Extract the [x, y] coordinate from the center of the cell holding the provided text.  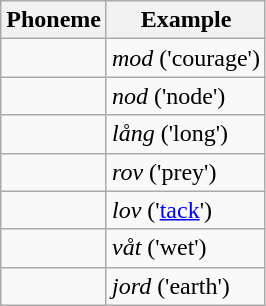
lov ('tack') [186, 210]
jord ('earth') [186, 286]
lång ('long') [186, 134]
mod ('courage') [186, 58]
våt ('wet') [186, 248]
rov ('prey') [186, 172]
Phoneme [54, 20]
Example [186, 20]
nod ('node') [186, 96]
